Output the [X, Y] coordinate of the center of the cell containing the given text.  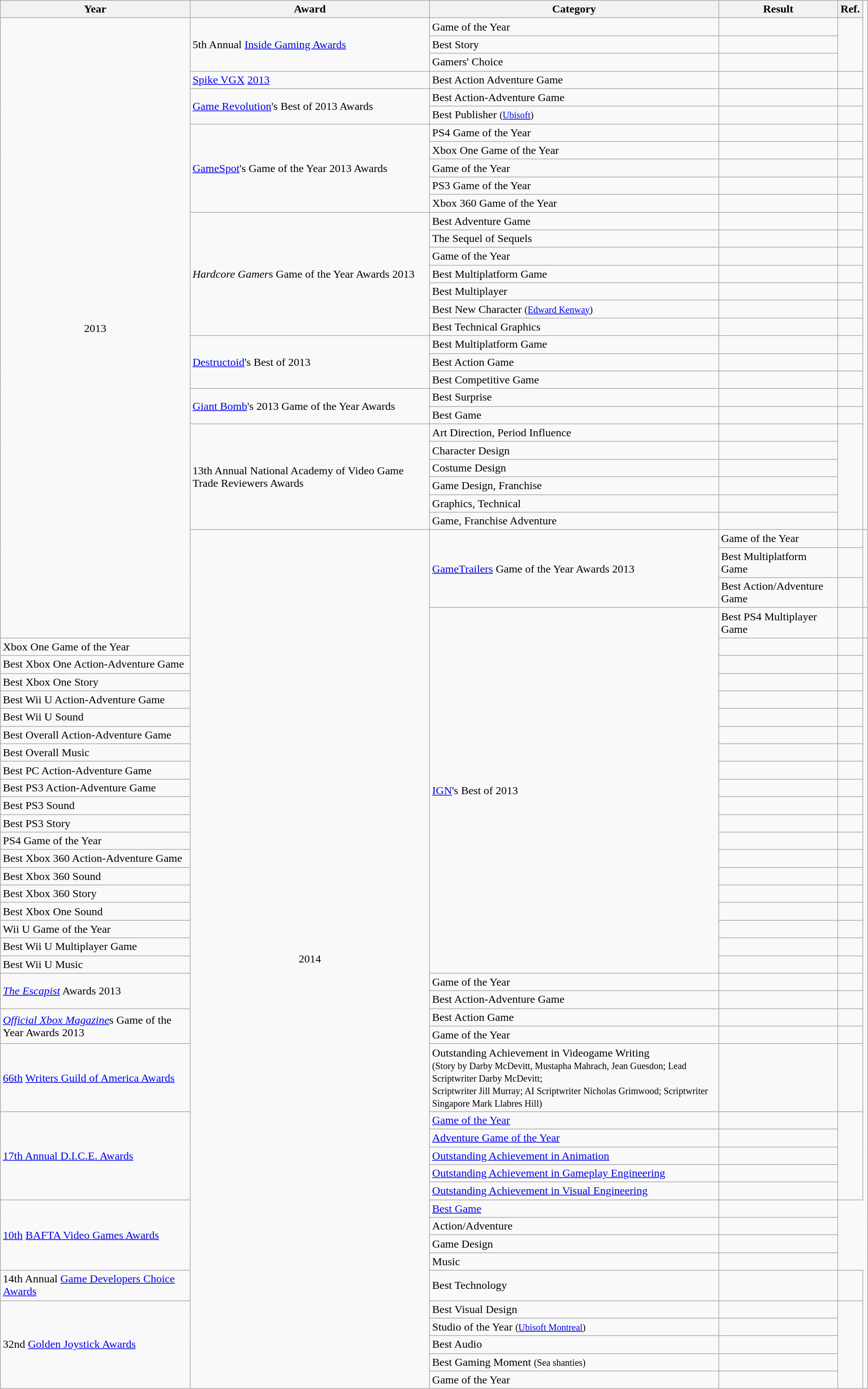
Ref. [850, 9]
Game Design [574, 1244]
Result [779, 9]
Award [310, 9]
Character Design [574, 450]
Best PS3 Action-Adventure Game [96, 788]
Wii U Game of the Year [96, 929]
Destructoid's Best of 2013 [310, 362]
13th Annual National Academy of Video Game Trade Reviewers Awards [310, 477]
Best Wii U Action-Adventure Game [96, 700]
Best New Character (Edward Kenway) [574, 309]
Game Design, Franchise [574, 485]
Best Action/Adventure Game [779, 593]
Graphics, Technical [574, 503]
PS3 Game of the Year [574, 185]
Best Story [574, 45]
Year [96, 9]
66th Writers Guild of America Awards [96, 1077]
Outstanding Achievement in Gameplay Engineering [574, 1173]
Best Technology [574, 1285]
Category [574, 9]
Hardcore Gamers Game of the Year Awards 2013 [310, 274]
Best Xbox 360 Action-Adventure Game [96, 859]
The Escapist Awards 2013 [96, 991]
Best PC Action-Adventure Game [96, 770]
Best Action Adventure Game [574, 80]
Best Xbox 360 Sound [96, 876]
Best Overall Music [96, 752]
Best Overall Action-Adventure Game [96, 735]
Outstanding Achievement in Animation [574, 1156]
Game, Franchise Adventure [574, 521]
Studio of the Year (Ubisoft Montreal) [574, 1327]
Best Competitive Game [574, 380]
Best Xbox One Action-Adventure Game [96, 664]
Best Surprise [574, 397]
Art Direction, Period Influence [574, 433]
Game Revolution's Best of 2013 Awards [310, 106]
Best Visual Design [574, 1309]
Giant Bomb's 2013 Game of the Year Awards [310, 406]
10th BAFTA Video Games Awards [96, 1235]
Best Gaming Moment (Sea shanties) [574, 1362]
5th Annual Inside Gaming Awards [310, 45]
Xbox 360 Game of the Year [574, 203]
Best PS3 Story [96, 823]
Best Wii U Multiplayer Game [96, 947]
14th Annual Game Developers Choice Awards [96, 1285]
Best Multiplayer [574, 292]
2014 [310, 960]
Best Technical Graphics [574, 327]
Best Xbox One Story [96, 682]
2013 [96, 328]
17th Annual D.I.C.E. Awards [96, 1155]
Best Xbox One Sound [96, 911]
The Sequel of Sequels [574, 239]
Best Xbox 360 Story [96, 894]
Outstanding Achievement in Visual Engineering [574, 1191]
GameTrailers Game of the Year Awards 2013 [574, 569]
Costume Design [574, 468]
Best PS3 Sound [96, 805]
IGN's Best of 2013 [574, 790]
Best Wii U Music [96, 964]
Music [574, 1262]
Gamers' Choice [574, 62]
Official Xbox Magazines Game of the Year Awards 2013 [96, 1026]
Best Wii U Sound [96, 717]
GameSpot's Game of the Year 2013 Awards [310, 168]
Best PS4 Multiplayer Game [779, 623]
Best Adventure Game [574, 221]
Best Publisher (Ubisoft) [574, 115]
Action/Adventure [574, 1226]
Adventure Game of the Year [574, 1138]
Spike VGX 2013 [310, 80]
32nd Golden Joystick Awards [96, 1344]
Best Audio [574, 1344]
